Capture the cell that displays the provided text and extract its (X, Y) central coordinate. 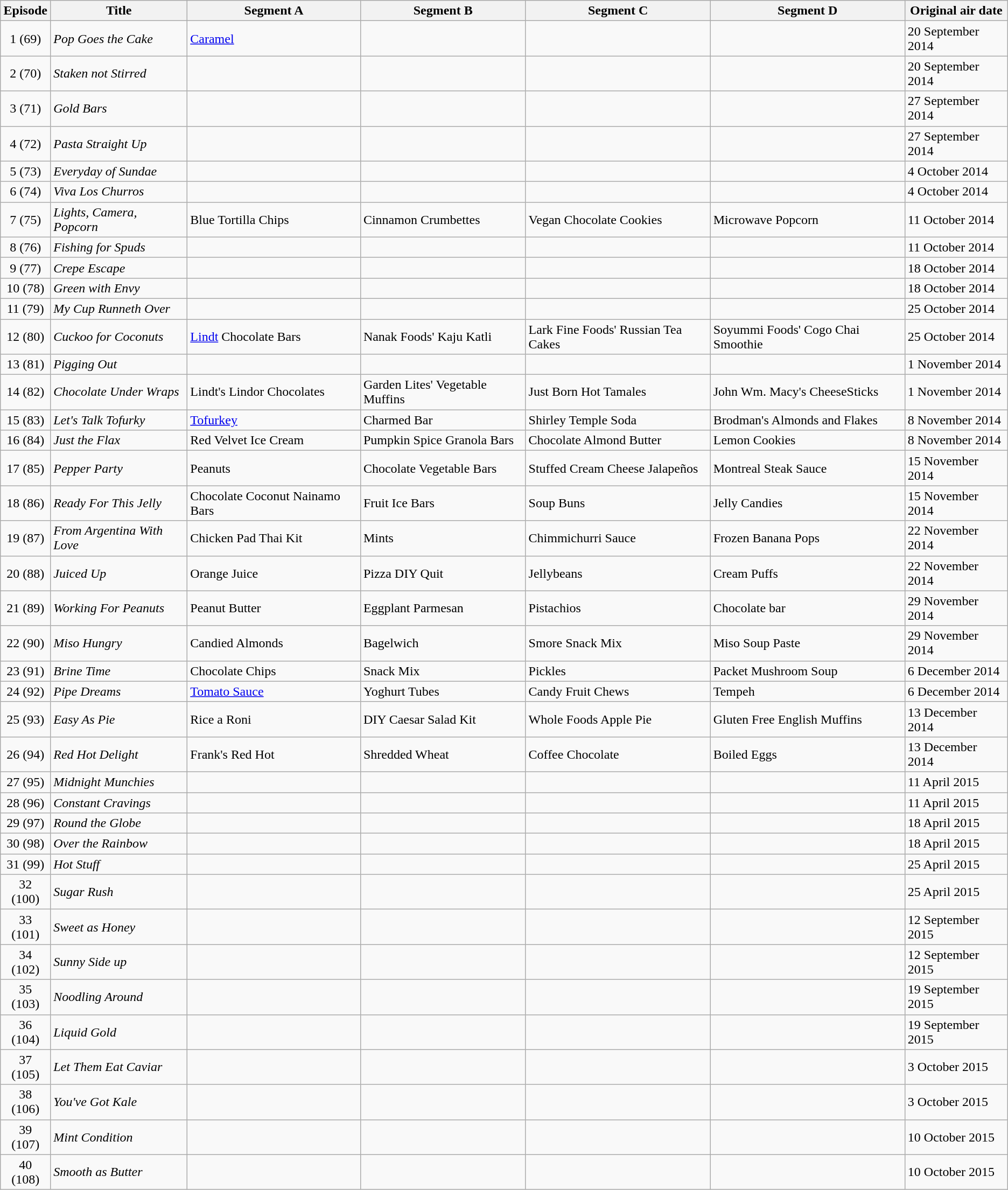
Charmed Bar (443, 420)
Yoghurt Tubes (443, 691)
Easy As Pie (119, 719)
Over the Rainbow (119, 844)
Lindt Chocolate Bars (274, 336)
Whole Foods Apple Pie (618, 719)
Crepe Escape (119, 268)
30 (98) (26, 844)
38 (106) (26, 1102)
Stuffed Cream Cheese Jalapeños (618, 468)
33 (101) (26, 927)
Noodling Around (119, 997)
15 (83) (26, 420)
Snack Mix (443, 671)
12 (80) (26, 336)
Lights, Camera, Popcorn (119, 220)
Let Them Eat Caviar (119, 1067)
Soyummi Foods' Cogo Chai Smoothie (808, 336)
Segment C (618, 11)
Chicken Pad Thai Kit (274, 538)
Title (119, 11)
Brine Time (119, 671)
Brodman's Almonds and Flakes (808, 420)
Microwave Popcorn (808, 220)
Juiced Up (119, 573)
Midnight Munchies (119, 782)
22 (90) (26, 643)
Fishing for Spuds (119, 247)
Chocolate Under Wraps (119, 392)
Tempeh (808, 691)
Candy Fruit Chews (618, 691)
Gold Bars (119, 109)
Tofurkey (274, 420)
17 (85) (26, 468)
8 (76) (26, 247)
Coffee Chocolate (618, 754)
16 (84) (26, 440)
Shirley Temple Soda (618, 420)
Just Born Hot Tamales (618, 392)
My Cup Runneth Over (119, 309)
Frank's Red Hot (274, 754)
Miso Hungry (119, 643)
Frozen Banana Pops (808, 538)
Chocolate Vegetable Bars (443, 468)
Packet Mushroom Soup (808, 671)
Liquid Gold (119, 1032)
Cinnamon Crumbettes (443, 220)
Smooth as Butter (119, 1172)
20 (88) (26, 573)
Chocolate bar (808, 608)
Jellybeans (618, 573)
Let's Talk Tofurky (119, 420)
Pop Goes the Cake (119, 39)
Tomato Sauce (274, 691)
11 (79) (26, 309)
Ready For This Jelly (119, 503)
Garden Lites' Vegetable Muffins (443, 392)
9 (77) (26, 268)
39 (107) (26, 1137)
25 (93) (26, 719)
6 (74) (26, 192)
Mint Condition (119, 1137)
13 (81) (26, 365)
Just the Flax (119, 440)
Sunny Side up (119, 962)
Sweet as Honey (119, 927)
DIY Caesar Salad Kit (443, 719)
Segment A (274, 11)
32 (100) (26, 892)
Lindt's Lindor Chocolates (274, 392)
Peanuts (274, 468)
Constant Cravings (119, 803)
5 (73) (26, 171)
Miso Soup Paste (808, 643)
Montreal Steak Sauce (808, 468)
40 (108) (26, 1172)
Green with Envy (119, 288)
3 (71) (26, 109)
23 (91) (26, 671)
Mints (443, 538)
Blue Tortilla Chips (274, 220)
Pepper Party (119, 468)
Red Velvet Ice Cream (274, 440)
Sugar Rush (119, 892)
Working For Peanuts (119, 608)
Round the Globe (119, 823)
Chimmichurri Sauce (618, 538)
Nanak Foods' Kaju Katli (443, 336)
Pigging Out (119, 365)
Shredded Wheat (443, 754)
Cream Puffs (808, 573)
Pistachios (618, 608)
Episode (26, 11)
Vegan Chocolate Cookies (618, 220)
Lemon Cookies (808, 440)
Bagelwich (443, 643)
Smore Snack Mix (618, 643)
35 (103) (26, 997)
Pizza DIY Quit (443, 573)
Viva Los Churros (119, 192)
Boiled Eggs (808, 754)
Orange Juice (274, 573)
34 (102) (26, 962)
From Argentina With Love (119, 538)
36 (104) (26, 1032)
John Wm. Macy's CheeseSticks (808, 392)
Cuckoo for Coconuts (119, 336)
Staken not Stirred (119, 73)
1 (69) (26, 39)
28 (96) (26, 803)
Gluten Free English Muffins (808, 719)
21 (89) (26, 608)
Pumpkin Spice Granola Bars (443, 440)
Everyday of Sundae (119, 171)
37 (105) (26, 1067)
7 (75) (26, 220)
4 (72) (26, 143)
2 (70) (26, 73)
Pipe Dreams (119, 691)
Segment B (443, 11)
Peanut Butter (274, 608)
Original air date (956, 11)
24 (92) (26, 691)
10 (78) (26, 288)
19 (87) (26, 538)
Pasta Straight Up (119, 143)
31 (99) (26, 864)
You've Got Kale (119, 1102)
Segment D (808, 11)
Jelly Candies (808, 503)
Chocolate Chips (274, 671)
Lark Fine Foods' Russian Tea Cakes (618, 336)
Soup Buns (618, 503)
14 (82) (26, 392)
Fruit Ice Bars (443, 503)
Candied Almonds (274, 643)
Chocolate Almond Butter (618, 440)
18 (86) (26, 503)
Pickles (618, 671)
Hot Stuff (119, 864)
Caramel (274, 39)
Red Hot Delight (119, 754)
29 (97) (26, 823)
Chocolate Coconut Nainamo Bars (274, 503)
26 (94) (26, 754)
Eggplant Parmesan (443, 608)
27 (95) (26, 782)
Rice a Roni (274, 719)
